Find where the given text appears and provide that cell's center as (X, Y) coordinate. 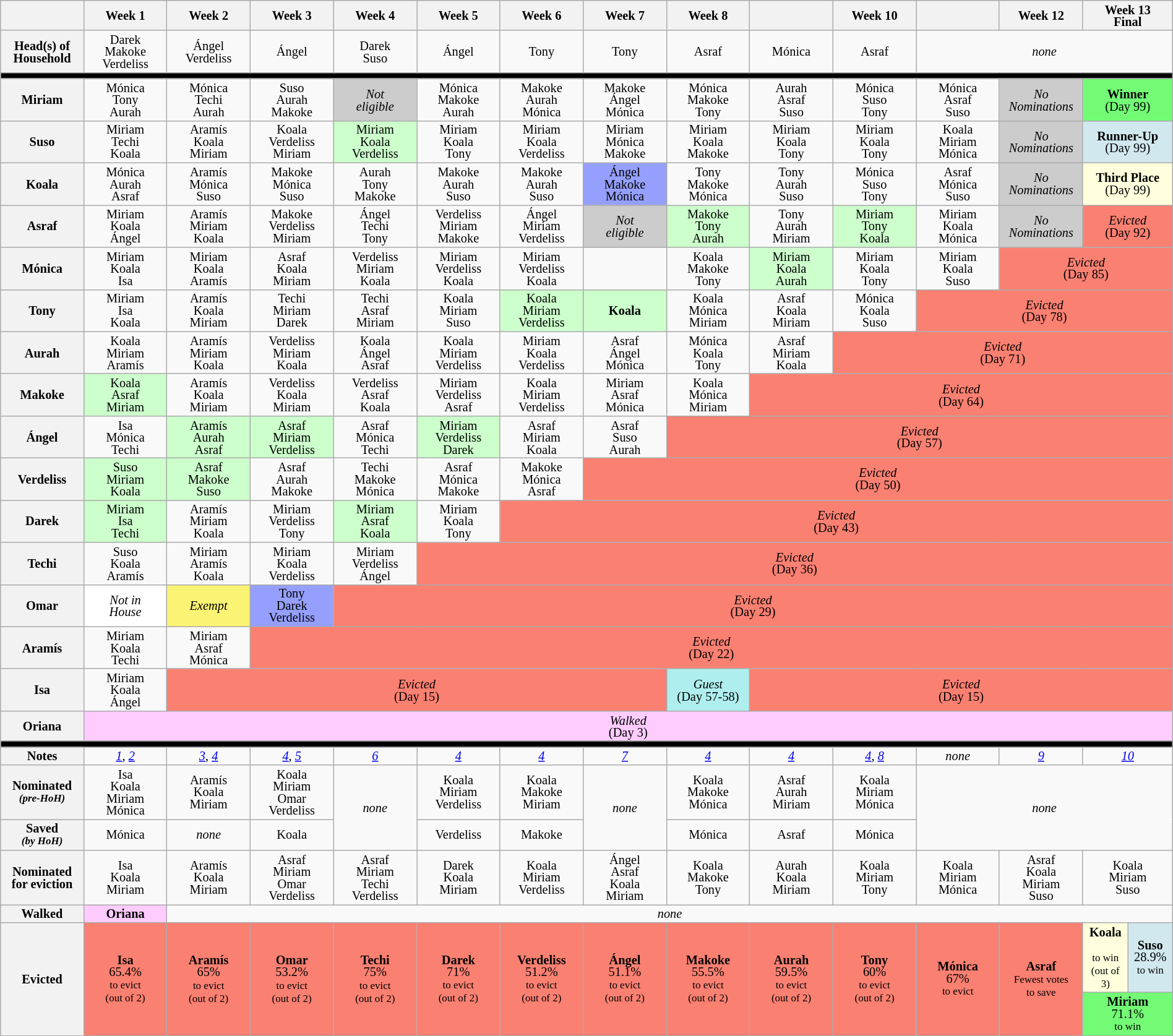
DarekSuso (375, 51)
Aurah59.5%to evict(out of 2) (792, 978)
IsaKoalaMiriam (125, 877)
KoalaMakokeMónica (708, 792)
Week 3 (292, 15)
VerdelissAsrafKoala (375, 395)
6 (375, 756)
AsrafFewest votesto save (1041, 978)
Aurah (42, 353)
Techi (42, 563)
Makoke55.5%to evict(out of 2) (708, 978)
Evicted (42, 978)
Third Place(Day 99) (1127, 184)
AsrafMiriamOmarVerdeliss (292, 877)
MónicaAurahAsraf (125, 184)
KoalaVerdelissMiriam (292, 142)
Evicted(Day 64) (961, 395)
TonyAurahMiriam (792, 226)
Isa (42, 690)
Techi75%to evict(out of 2) (375, 978)
TonyMakokeMónica (708, 184)
MiriamMónicaMakoke (625, 142)
Week 10 (875, 15)
Nominatedfor eviction (42, 877)
MónicaKoalaSuso (875, 310)
KoalaMiriam OmarVerdeliss (292, 792)
MiriamIsaTechi (125, 521)
ÁngelMiriamVerdeliss (542, 226)
7 (625, 756)
MiriamKoalaMónica (958, 226)
Walked (42, 913)
Darek71%to evict(out of 2) (459, 978)
1, 2 (125, 756)
Isa65.4%to evict(out of 2) (125, 978)
VerdelissKoalaMiriam (292, 395)
Evicted(Day 22) (711, 648)
Notes (42, 756)
Evicted(Day 57) (919, 437)
AurahKoalaMiriam (792, 877)
AsrafMiriamTechiVerdeliss (375, 877)
KoalaÁngelAsraf (375, 353)
Omar53.2%to evict(out of 2) (292, 978)
Week 6 (542, 15)
Evicted(Day 50) (879, 479)
TechiMakokeMónica (375, 479)
Koalato win(out of 3) (1105, 957)
ÁngelTechiTony (375, 226)
Mónica67%to evict (958, 978)
Evicted(Day 43) (836, 521)
MiriamTechiKoala (125, 142)
KoalaMiriamAramís (125, 353)
Darek (42, 521)
Omar (42, 606)
MakokeMónicaAsraf (542, 479)
AurahTonyMakoke (375, 184)
MiriamVerdelissÁngel (375, 563)
MakokeMónicaSuso (292, 184)
AsrafMónicaMakoke (459, 479)
MónicaMakokeTony (708, 100)
Tony60%to evict(out of 2) (875, 978)
Week 2 (209, 15)
MónicaAsrafSuso (958, 100)
Winner(Day 99) (1127, 100)
Nominated(pre-HoH) (42, 792)
Verdeliss51.2%to evict(out of 2) (542, 978)
KoalaMiriamTony (875, 877)
IsaMónicaTechi (125, 437)
MiriamKoalaMakoke (708, 142)
MónicaTechiAurah (209, 100)
Miriam71.1%to win (1127, 1014)
AsrafMiriamVerdeliss (292, 437)
MiriamKoalaSuso (958, 268)
ÁngelAsrafKoalaMiriam (625, 877)
3, 4 (209, 756)
TechiMiriamDarek (292, 310)
MiriamKoalaIsa (125, 268)
Ángel51.1%to evict(out of 2) (625, 978)
Head(s) ofHousehold (42, 51)
Week 12 (1041, 15)
SusoMiriamKoala (125, 479)
MiriamKoalaAurah (792, 268)
TonyAurahSuso (792, 184)
Miriam (42, 100)
AsrafMónicaSuso (958, 184)
MiriamTonyKoala (875, 226)
Evicted(Day 78) (1044, 310)
MónicaMakokeAurah (459, 100)
Week 5 (459, 15)
KoalaAsrafMiriam (125, 395)
Guest(Day 57-58) (708, 690)
Evicted(Day 36) (795, 563)
AsrafÁngelMónica (625, 353)
TechiAsrafMiriam (375, 310)
Runner-Up(Day 99) (1127, 142)
MakokeVerdelissMiriam (292, 226)
KoalaMakokeMiriam (542, 792)
4, 8 (875, 756)
DarekKoalaMiriam (459, 877)
Walked(Day 3) (628, 726)
DarekMakokeVerdeliss (125, 51)
Evicted(Day 29) (753, 606)
Suso (42, 142)
AsrafSusoAurah (625, 437)
AsrafMakokeSuso (209, 479)
MiriamIsaKoala (125, 310)
MónicaTonyAurah (125, 100)
MiriamAsrafKoala (375, 521)
AsrafMónicaTechi (375, 437)
Evicted(Day 85) (1086, 268)
AsrafKoalaMiriamSuso (1041, 877)
Not inHouse (125, 606)
Saved(by HoH) (42, 834)
AurahAsrafSuso (792, 100)
AramísMónicaSuso (209, 184)
MakokeAurahMónica (542, 100)
Aramís65%to evict(out of 2) (209, 978)
SusoAurahMakoke (292, 100)
MónicaKoalaTony (708, 353)
Evicted(Day 92) (1127, 226)
Week 13Final (1127, 15)
MiriamAramísKoala (209, 563)
Week 1 (125, 15)
AramísAurahAsraf (209, 437)
VerdelissMiriamMakoke (459, 226)
MakokeTonyAurah (708, 226)
Suso28.9%to win (1150, 957)
Week 7 (625, 15)
IsaKoalaMiriamMónica (125, 792)
10 (1127, 756)
4, 5 (292, 756)
9 (1041, 756)
MakokeÁngelMónica (625, 100)
ÁngelVerdeliss (209, 51)
Week 4 (375, 15)
Aramís (42, 648)
Week 8 (708, 15)
SusoKoalaAramís (125, 563)
MiriamKoalaTechi (125, 648)
MiriamVerdelissDarek (459, 437)
ÁngelMakokeMónica (625, 184)
MiriamVerdelissTony (292, 521)
Evicted(Day 71) (1002, 353)
TonyDarekVerdeliss (292, 606)
MiriamKoalaAramís (209, 268)
MiriamVerdelissAsraf (459, 395)
Exempt (209, 606)
AsrafAurahMakoke (292, 479)
AsrafAurahMiriam (792, 792)
